Return the (X, Y) coordinate for the center point of the cell that contains the specified text.  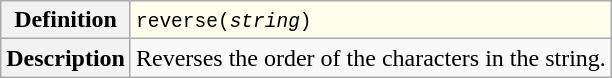
reverse(string) (370, 20)
Description (66, 58)
Reverses the order of the characters in the string. (370, 58)
Definition (66, 20)
